Output the [x, y] coordinate of the center of the cell containing the given text.  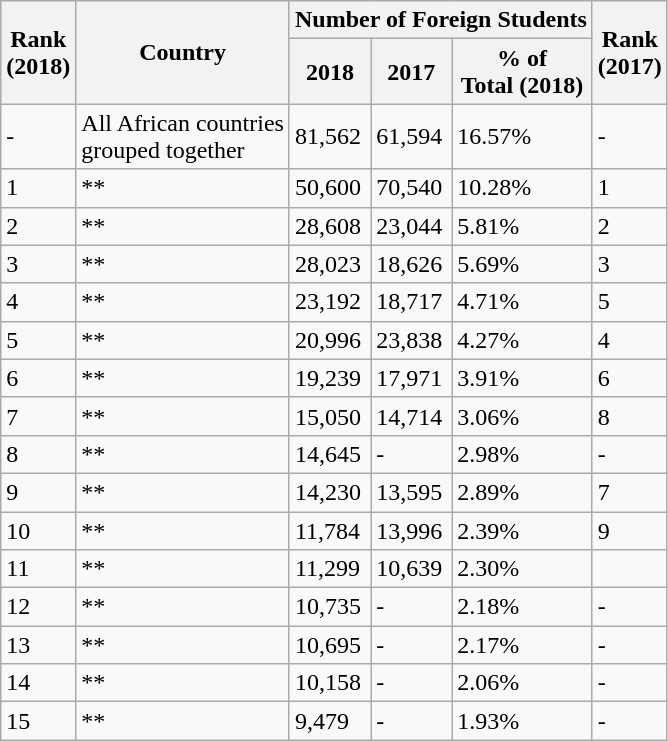
11 [38, 569]
50,600 [330, 188]
2.89% [522, 492]
13,996 [412, 531]
11,784 [330, 531]
13,595 [412, 492]
Rank(2018) [38, 52]
10,639 [412, 569]
2.17% [522, 645]
23,192 [330, 302]
Rank(2017) [630, 52]
1.93% [522, 721]
2017 [412, 72]
14 [38, 683]
14,714 [412, 416]
28,608 [330, 226]
2018 [330, 72]
81,562 [330, 136]
9,479 [330, 721]
2.06% [522, 683]
All African countriesgrouped together [183, 136]
13 [38, 645]
17,971 [412, 378]
% ofTotal (2018) [522, 72]
2.30% [522, 569]
15 [38, 721]
4.27% [522, 340]
14,645 [330, 454]
2.98% [522, 454]
2.18% [522, 607]
61,594 [412, 136]
10 [38, 531]
23,044 [412, 226]
11,299 [330, 569]
15,050 [330, 416]
Number of Foreign Students [440, 20]
5.81% [522, 226]
28,023 [330, 264]
16.57% [522, 136]
18,717 [412, 302]
20,996 [330, 340]
10,735 [330, 607]
70,540 [412, 188]
5.69% [522, 264]
10,158 [330, 683]
19,239 [330, 378]
23,838 [412, 340]
3.91% [522, 378]
14,230 [330, 492]
12 [38, 607]
10,695 [330, 645]
3.06% [522, 416]
10.28% [522, 188]
Country [183, 52]
2.39% [522, 531]
4.71% [522, 302]
18,626 [412, 264]
